Scan for the cell matching the given text and deliver its [x, y] coordinate at center. 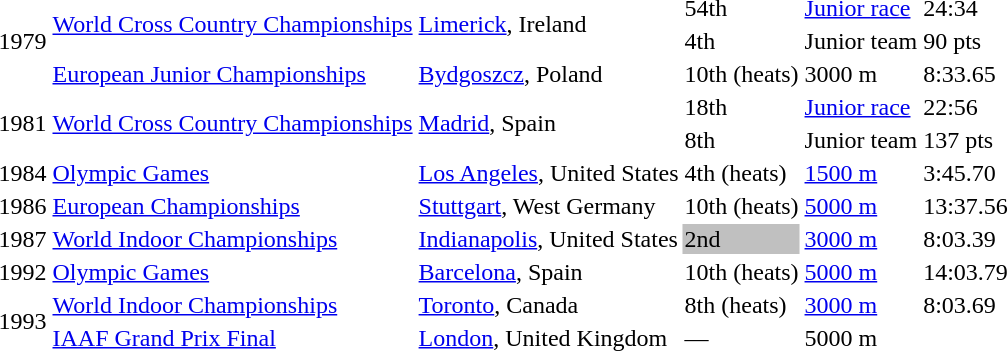
Bydgoszcz, Poland [548, 74]
Barcelona, Spain [548, 272]
Toronto, Canada [548, 305]
World Cross Country Championships [232, 124]
Los Angeles, United States [548, 173]
8th (heats) [742, 305]
European Championships [232, 206]
8th [742, 140]
Stuttgart, West Germany [548, 206]
4th (heats) [742, 173]
Indianapolis, United States [548, 239]
Junior race [861, 107]
1500 m [861, 173]
18th [742, 107]
4th [742, 41]
European Junior Championships [232, 74]
2nd [742, 239]
Madrid, Spain [548, 124]
